Extract the (x, y) coordinate from the center of the cell holding the provided text.  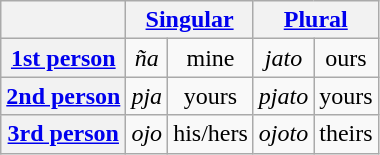
Singular (190, 20)
ojo (147, 134)
ña (147, 58)
3rd person (64, 134)
pja (147, 96)
theirs (346, 134)
his/hers (211, 134)
ojoto (283, 134)
pjato (283, 96)
ours (346, 58)
Plural (316, 20)
jato (283, 58)
1st person (64, 58)
mine (211, 58)
2nd person (64, 96)
